Scan for the cell matching the given text and deliver its [X, Y] coordinate at center. 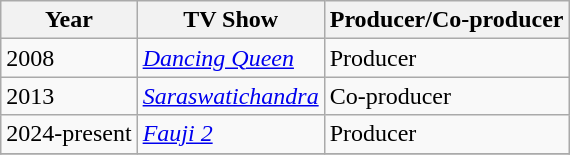
Year [69, 20]
TV Show [230, 20]
Dancing Queen [230, 58]
Co-producer [446, 96]
2008 [69, 58]
2013 [69, 96]
Fauji 2 [230, 134]
2024-present [69, 134]
Saraswatichandra [230, 96]
Producer/Co-producer [446, 20]
